Pinpoint the cell where the given text exists, returning its [x, y] midpoint coordinate. 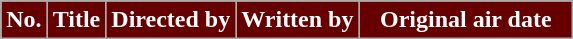
Original air date [466, 20]
Directed by [171, 20]
No. [24, 20]
Written by [298, 20]
Title [76, 20]
